Locate the cell with the specified text and output its [X, Y] center coordinate. 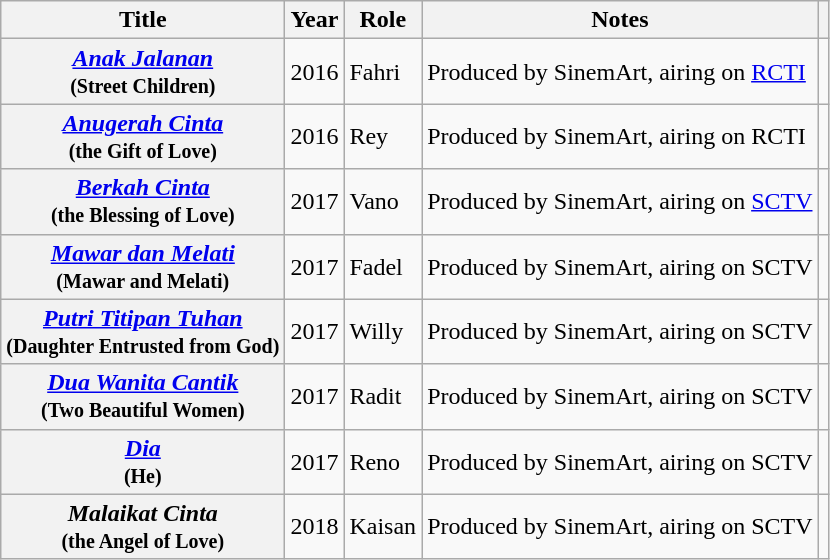
Dia(He) [143, 462]
Kaisan [383, 526]
Mawar dan Melati(Mawar and Melati) [143, 266]
Malaikat Cinta(the Angel of Love) [143, 526]
Role [383, 20]
Fahri [383, 72]
2018 [314, 526]
Berkah Cinta(the Blessing of Love) [143, 202]
Anak Jalanan(Street Children) [143, 72]
Year [314, 20]
Vano [383, 202]
Radit [383, 396]
Putri Titipan Tuhan(Daughter Entrusted from God) [143, 332]
Anugerah Cinta(the Gift of Love) [143, 136]
Fadel [383, 266]
Willy [383, 332]
Title [143, 20]
Dua Wanita Cantik(Two Beautiful Women) [143, 396]
Notes [620, 20]
Reno [383, 462]
Rey [383, 136]
